From the cell containing the given text, extract its center point as (X, Y) coordinate. 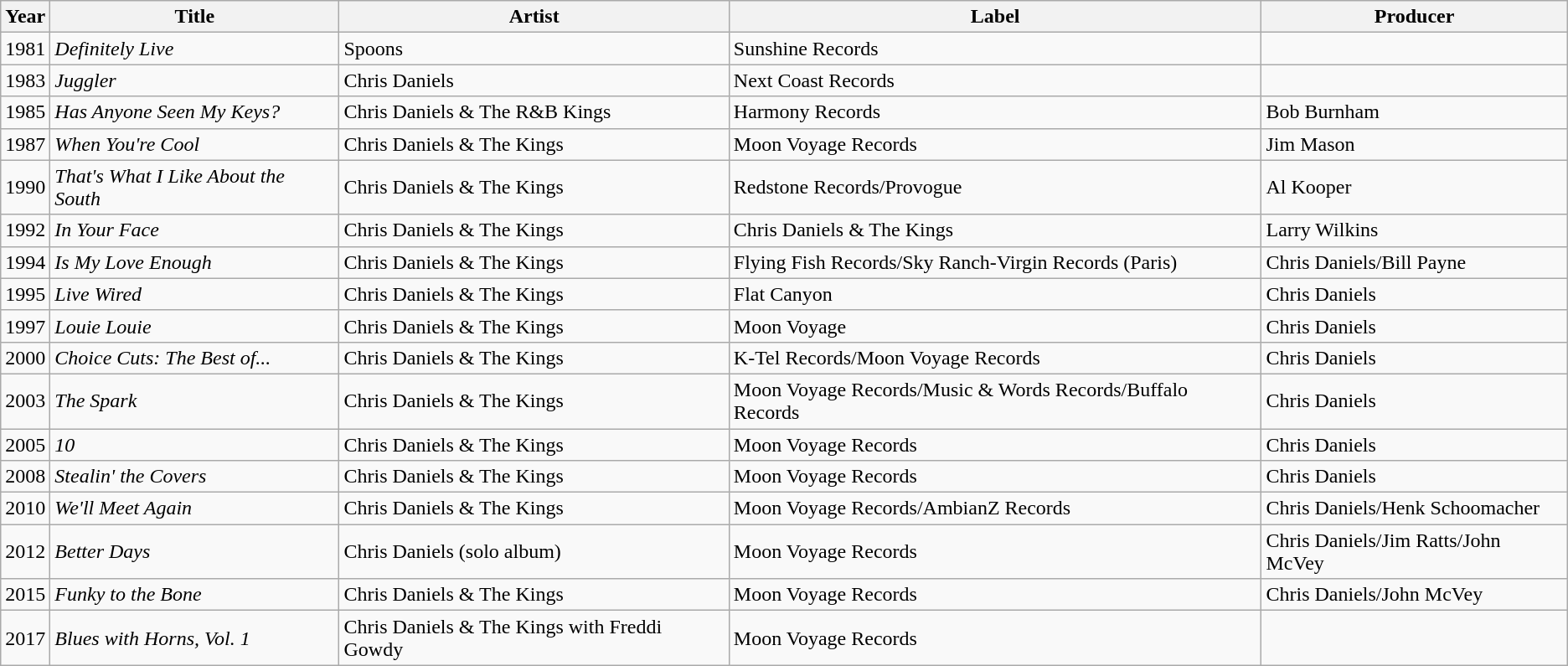
Blues with Horns, Vol. 1 (194, 638)
1997 (25, 326)
Chris Daniels & The R&B Kings (534, 112)
Title (194, 17)
Juggler (194, 80)
Chris Daniels/John McVey (1414, 595)
The Spark (194, 400)
Bob Burnham (1414, 112)
Next Coast Records (995, 80)
We'll Meet Again (194, 509)
Label (995, 17)
Stealin' the Covers (194, 477)
Chris Daniels/Bill Payne (1414, 262)
Producer (1414, 17)
2005 (25, 445)
K-Tel Records/Moon Voyage Records (995, 358)
Chris Daniels (solo album) (534, 551)
Definitely Live (194, 49)
That's What I Like About the South (194, 188)
2012 (25, 551)
1994 (25, 262)
2003 (25, 400)
2008 (25, 477)
2010 (25, 509)
Moon Voyage (995, 326)
10 (194, 445)
Moon Voyage Records/Music & Words Records/Buffalo Records (995, 400)
1987 (25, 144)
2017 (25, 638)
Louie Louie (194, 326)
1983 (25, 80)
Funky to the Bone (194, 595)
1992 (25, 230)
Spoons (534, 49)
Flying Fish Records/Sky Ranch-Virgin Records (Paris) (995, 262)
Chris Daniels/Henk Schoomacher (1414, 509)
Jim Mason (1414, 144)
1990 (25, 188)
Redstone Records/Provogue (995, 188)
Larry Wilkins (1414, 230)
Has Anyone Seen My Keys? (194, 112)
Choice Cuts: The Best of... (194, 358)
Flat Canyon (995, 294)
Moon Voyage Records/AmbianZ Records (995, 509)
1985 (25, 112)
Chris Daniels & The Kings with Freddi Gowdy (534, 638)
Live Wired (194, 294)
1981 (25, 49)
1995 (25, 294)
In Your Face (194, 230)
Sunshine Records (995, 49)
2015 (25, 595)
Chris Daniels/Jim Ratts/John McVey (1414, 551)
Year (25, 17)
Harmony Records (995, 112)
When You're Cool (194, 144)
Artist (534, 17)
Al Kooper (1414, 188)
2000 (25, 358)
Is My Love Enough (194, 262)
Better Days (194, 551)
